Find where the given text appears and provide that cell's center as (x, y) coordinate. 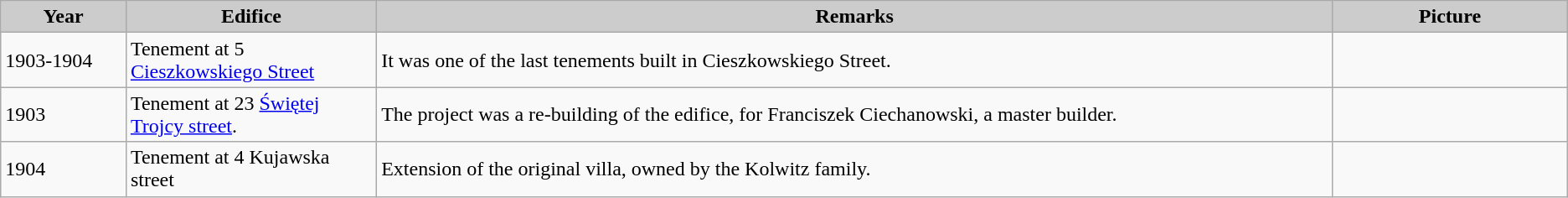
Picture (1451, 17)
Tenement at 5 Cieszkowskiego Street (251, 60)
Extension of the original villa, owned by the Kolwitz family. (854, 169)
Tenement at 4 Kujawska street (251, 169)
Tenement at 23 Świętej Trojcy street. (251, 114)
Edifice (251, 17)
1904 (64, 169)
1903-1904 (64, 60)
Remarks (854, 17)
Year (64, 17)
1903 (64, 114)
The project was a re-building of the edifice, for Franciszek Ciechanowski, a master builder. (854, 114)
It was one of the last tenements built in Cieszkowskiego Street. (854, 60)
